Return (x, y) of the center of cell containing provided text 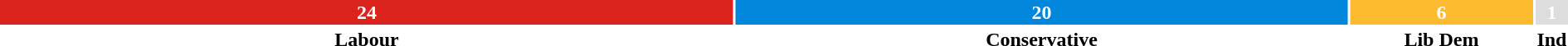
6 (1442, 12)
20 (1042, 12)
1 (1551, 12)
24 (367, 12)
